Return the (X, Y) coordinate for the center point of the cell that contains the specified text.  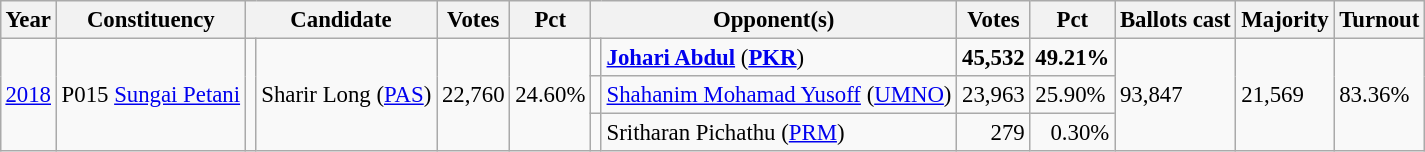
21,569 (1285, 94)
Sharir Long (PAS) (346, 94)
22,760 (474, 94)
Year (28, 20)
P015 Sungai Petani (150, 94)
23,963 (994, 95)
Shahanim Mohamad Yusoff (UMNO) (778, 95)
45,532 (994, 57)
Candidate (340, 20)
24.60% (550, 94)
Turnout (1380, 20)
25.90% (1072, 95)
279 (994, 133)
Majority (1285, 20)
Constituency (150, 20)
Ballots cast (1176, 20)
Sritharan Pichathu (PRM) (778, 133)
2018 (28, 94)
Johari Abdul (PKR) (778, 57)
0.30% (1072, 133)
49.21% (1072, 57)
83.36% (1380, 94)
Opponent(s) (774, 20)
93,847 (1176, 94)
